Detect which cell encompasses the target text, then output its (X, Y) center coordinate. 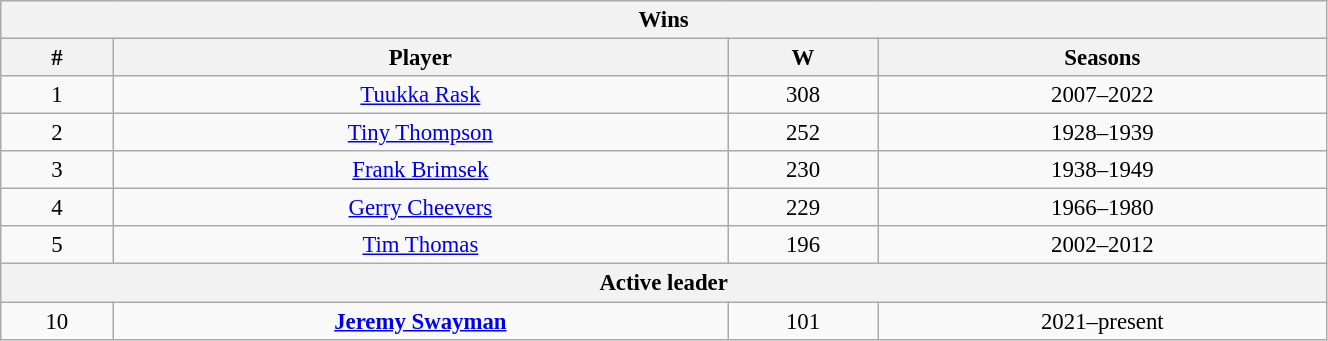
101 (803, 321)
4 (57, 208)
1938–1949 (1102, 170)
W (803, 58)
2 (57, 133)
10 (57, 321)
Tim Thomas (420, 245)
5 (57, 245)
252 (803, 133)
2002–2012 (1102, 245)
308 (803, 95)
1928–1939 (1102, 133)
196 (803, 245)
229 (803, 208)
Wins (664, 20)
1 (57, 95)
3 (57, 170)
2007–2022 (1102, 95)
Tiny Thompson (420, 133)
Tuukka Rask (420, 95)
Jeremy Swayman (420, 321)
230 (803, 170)
Frank Brimsek (420, 170)
2021–present (1102, 321)
# (57, 58)
Active leader (664, 283)
Gerry Cheevers (420, 208)
Seasons (1102, 58)
Player (420, 58)
1966–1980 (1102, 208)
